Return [X, Y] of the center of cell containing provided text 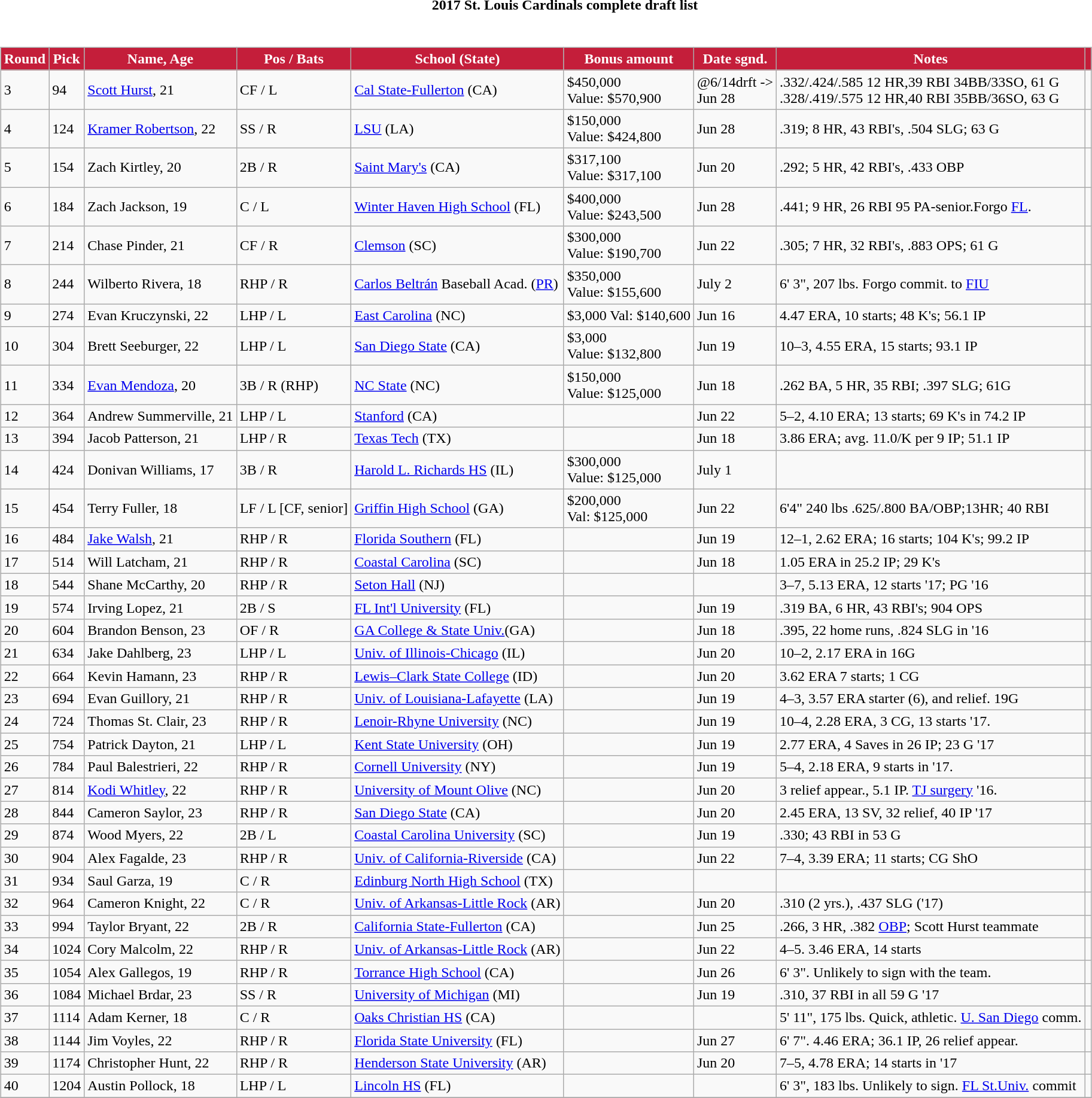
Carlos Beltrán Baseball Acad. (PR) [457, 285]
Zach Jackson, 19 [160, 206]
784 [67, 767]
27 [25, 790]
Jim Voyles, 22 [160, 1041]
.266, 3 HR, .382 OBP; Scott Hurst teammate [930, 926]
Will Latcham, 21 [160, 562]
Brandon Benson, 23 [160, 630]
124 [67, 128]
814 [67, 790]
.292; 5 HR, 42 RBI's, .433 OBP [930, 168]
Winter Haven High School (FL) [457, 206]
Lenoir-Rhyne University (NC) [457, 722]
37 [25, 1017]
$3,000 Val: $140,600 [628, 315]
7–5, 4.78 ERA; 14 starts in '17 [930, 1063]
Kramer Robertson, 22 [160, 128]
754 [67, 744]
Jacob Patterson, 21 [160, 439]
Notes [930, 59]
Cal State-Fullerton (CA) [457, 90]
Shane McCarthy, 20 [160, 585]
.310 (2 yrs.), .437 SLG ('17) [930, 904]
3 relief appear., 5.1 IP. TJ surgery '16. [930, 790]
2B / L [294, 835]
30 [25, 858]
C / L [294, 206]
Lewis–Clark State College (ID) [457, 676]
26 [25, 767]
Brett Seeburger, 22 [160, 346]
$350,000Value: $155,600 [628, 285]
154 [67, 168]
.319; 8 HR, 43 RBI's, .504 SLG; 63 G [930, 128]
California State-Fullerton (CA) [457, 926]
LHP / R [294, 439]
394 [67, 439]
964 [67, 904]
Florida Southern (FL) [457, 539]
7–4, 3.39 ERA; 11 starts; CG ShO [930, 858]
28 [25, 813]
.310, 37 RBI in all 59 G '17 [930, 994]
2.45 ERA, 13 SV, 32 relief, 40 IP '17 [930, 813]
Round [25, 59]
9 [25, 315]
Andrew Summerville, 21 [160, 416]
4–5. 3.46 ERA, 14 starts [930, 949]
5–2, 4.10 ERA; 13 starts; 69 K's in 74.2 IP [930, 416]
Chase Pinder, 21 [160, 245]
Evan Kruczynski, 22 [160, 315]
184 [67, 206]
5' 11", 175 lbs. Quick, athletic. U. San Diego comm. [930, 1017]
25 [25, 744]
14 [25, 469]
.262 BA, 5 HR, 35 RBI; .397 SLG; 61G [930, 385]
Wood Myers, 22 [160, 835]
Christopher Hunt, 22 [160, 1063]
Thomas St. Clair, 23 [160, 722]
Paul Balestrieri, 22 [160, 767]
8 [25, 285]
Date sgnd. [735, 59]
School (State) [457, 59]
Jun 25 [735, 926]
Jun 27 [735, 1041]
12–1, 2.62 ERA; 16 starts; 104 K's; 99.2 IP [930, 539]
4 [25, 128]
4–3, 3.57 ERA starter (6), and relief. 19G [930, 699]
904 [67, 858]
Univ. of Louisiana-Lafayette (LA) [457, 699]
1204 [67, 1086]
Torrance High School (CA) [457, 972]
Jake Walsh, 21 [160, 539]
21 [25, 653]
24 [25, 722]
$150,000Value: $125,000 [628, 385]
18 [25, 585]
GA College & State Univ.(GA) [457, 630]
Irving Lopez, 21 [160, 607]
East Carolina (NC) [457, 315]
1084 [67, 994]
Wilberto Rivera, 18 [160, 285]
Scott Hurst, 21 [160, 90]
454 [67, 509]
Univ. of Illinois-Chicago (IL) [457, 653]
.330; 43 RBI in 53 G [930, 835]
University of Michigan (MI) [457, 994]
Lincoln HS (FL) [457, 1086]
LF / L [CF, senior] [294, 509]
424 [67, 469]
.332/.424/.585 12 HR,39 RBI 34BB/33SO, 61 G.328/.419/.575 12 HR,40 RBI 35BB/36SO, 63 G [930, 90]
July 1 [735, 469]
@6/14drft ->Jun 28 [735, 90]
634 [67, 653]
3.62 ERA 7 starts; 1 CG [930, 676]
15 [25, 509]
$300,000Value: $125,000 [628, 469]
Cameron Saylor, 23 [160, 813]
1114 [67, 1017]
Texas Tech (TX) [457, 439]
3 [25, 90]
Michael Brdar, 23 [160, 994]
31 [25, 881]
10–4, 2.28 ERA, 3 CG, 13 starts '17. [930, 722]
5–4, 2.18 ERA, 9 starts in '17. [930, 767]
$3,000Value: $132,800 [628, 346]
33 [25, 926]
Adam Kerner, 18 [160, 1017]
6' 3". Unlikely to sign with the team. [930, 972]
20 [25, 630]
Florida State University (FL) [457, 1041]
Stanford (CA) [457, 416]
Patrick Dayton, 21 [160, 744]
Pick [67, 59]
Jake Dahlberg, 23 [160, 653]
$200,000Val: $125,000 [628, 509]
934 [67, 881]
Zach Kirtley, 20 [160, 168]
Evan Mendoza, 20 [160, 385]
574 [67, 607]
19 [25, 607]
874 [67, 835]
244 [67, 285]
$400,000 Value: $243,500 [628, 206]
Clemson (SC) [457, 245]
12 [25, 416]
40 [25, 1086]
FL Int'l University (FL) [457, 607]
Cameron Knight, 22 [160, 904]
Taylor Bryant, 22 [160, 926]
1054 [67, 972]
Austin Pollock, 18 [160, 1086]
94 [67, 90]
16 [25, 539]
NC State (NC) [457, 385]
3B / R [294, 469]
$300,000Value: $190,700 [628, 245]
OF / R [294, 630]
3B / R (RHP) [294, 385]
2.77 ERA, 4 Saves in 26 IP; 23 G '17 [930, 744]
$150,000 Value: $424,800 [628, 128]
274 [67, 315]
694 [67, 699]
1024 [67, 949]
514 [67, 562]
.395, 22 home runs, .824 SLG in '16 [930, 630]
724 [67, 722]
334 [67, 385]
.319 BA, 6 HR, 43 RBI's; 904 OPS [930, 607]
22 [25, 676]
7 [25, 245]
35 [25, 972]
34 [25, 949]
Cornell University (NY) [457, 767]
CF / L [294, 90]
Coastal Carolina (SC) [457, 562]
38 [25, 1041]
Saint Mary's (CA) [457, 168]
CF / R [294, 245]
17 [25, 562]
Cory Malcolm, 22 [160, 949]
2B / S [294, 607]
Harold L. Richards HS (IL) [457, 469]
Seton Hall (NJ) [457, 585]
10 [25, 346]
Evan Guillory, 21 [160, 699]
6' 7". 4.46 ERA; 36.1 IP, 26 relief appear. [930, 1041]
Kodi Whitley, 22 [160, 790]
6'4" 240 lbs .625/.800 BA/OBP;13HR; 40 RBI [930, 509]
Jun 26 [735, 972]
3.86 ERA; avg. 11.0/K per 9 IP; 51.1 IP [930, 439]
July 2 [735, 285]
6' 3", 183 lbs. Unlikely to sign. FL St.Univ. commit [930, 1086]
6 [25, 206]
29 [25, 835]
Pos / Bats [294, 59]
Saul Garza, 19 [160, 881]
1.05 ERA in 25.2 IP; 29 K's [930, 562]
.441; 9 HR, 26 RBI 95 PA-senior.Forgo FL. [930, 206]
13 [25, 439]
6' 3", 207 lbs. Forgo commit. to FIU [930, 285]
604 [67, 630]
10–3, 4.55 ERA, 15 starts; 93.1 IP [930, 346]
University of Mount Olive (NC) [457, 790]
Edinburg North High School (TX) [457, 881]
5 [25, 168]
Alex Fagalde, 23 [160, 858]
10–2, 2.17 ERA in 16G [930, 653]
Name, Age [160, 59]
Griffin High School (GA) [457, 509]
994 [67, 926]
32 [25, 904]
664 [67, 676]
Terry Fuller, 18 [160, 509]
$450,000 Value: $570,900 [628, 90]
Donivan Williams, 17 [160, 469]
Oaks Christian HS (CA) [457, 1017]
Jun 16 [735, 315]
Alex Gallegos, 19 [160, 972]
.305; 7 HR, 32 RBI's, .883 OPS; 61 G [930, 245]
1144 [67, 1041]
Coastal Carolina University (SC) [457, 835]
364 [67, 416]
844 [67, 813]
4.47 ERA, 10 starts; 48 K's; 56.1 IP [930, 315]
214 [67, 245]
Kevin Hamann, 23 [160, 676]
Univ. of California-Riverside (CA) [457, 858]
36 [25, 994]
Kent State University (OH) [457, 744]
39 [25, 1063]
Henderson State University (AR) [457, 1063]
484 [67, 539]
Bonus amount [628, 59]
LSU (LA) [457, 128]
544 [67, 585]
3–7, 5.13 ERA, 12 starts '17; PG '16 [930, 585]
304 [67, 346]
$317,100 Value: $317,100 [628, 168]
1174 [67, 1063]
11 [25, 385]
23 [25, 699]
